Detect which cell encompasses the target text, then output its [x, y] center coordinate. 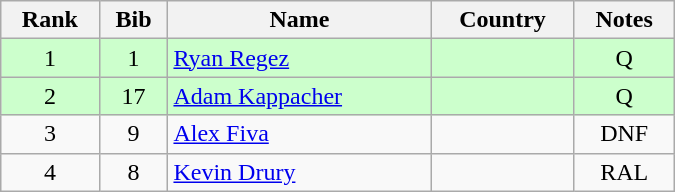
3 [50, 134]
RAL [624, 172]
Adam Kappacher [300, 96]
4 [50, 172]
8 [134, 172]
Rank [50, 20]
DNF [624, 134]
Notes [624, 20]
Bib [134, 20]
Alex Fiva [300, 134]
Kevin Drury [300, 172]
Name [300, 20]
9 [134, 134]
Country [502, 20]
2 [50, 96]
17 [134, 96]
Ryan Regez [300, 58]
